Pinpoint the cell where the given text exists, returning its [x, y] midpoint coordinate. 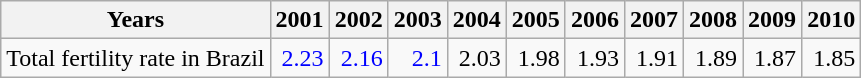
2.16 [358, 58]
1.91 [654, 58]
Total fertility rate in Brazil [136, 58]
2007 [654, 20]
2009 [772, 20]
2008 [712, 20]
2.03 [476, 58]
2006 [594, 20]
2002 [358, 20]
2001 [300, 20]
2003 [418, 20]
1.98 [536, 58]
2010 [832, 20]
1.89 [712, 58]
2.23 [300, 58]
2005 [536, 20]
1.93 [594, 58]
1.85 [832, 58]
2004 [476, 20]
2.1 [418, 58]
1.87 [772, 58]
Years [136, 20]
